Pinpoint the cell where the given text exists, returning its (x, y) midpoint coordinate. 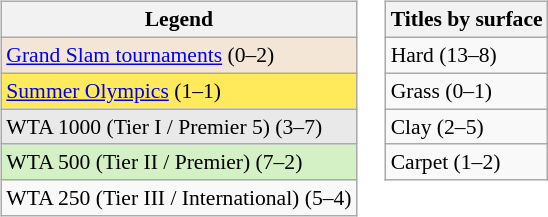
WTA 250 (Tier III / International) (5–4) (178, 198)
Titles by surface (467, 20)
Grand Slam tournaments (0–2) (178, 55)
Summer Olympics (1–1) (178, 91)
WTA 500 (Tier II / Premier) (7–2) (178, 162)
Legend (178, 20)
WTA 1000 (Tier I / Premier 5) (3–7) (178, 127)
Carpet (1–2) (467, 162)
Grass (0–1) (467, 91)
Clay (2–5) (467, 127)
Hard (13–8) (467, 55)
